Detect which cell encompasses the target text, then output its (X, Y) center coordinate. 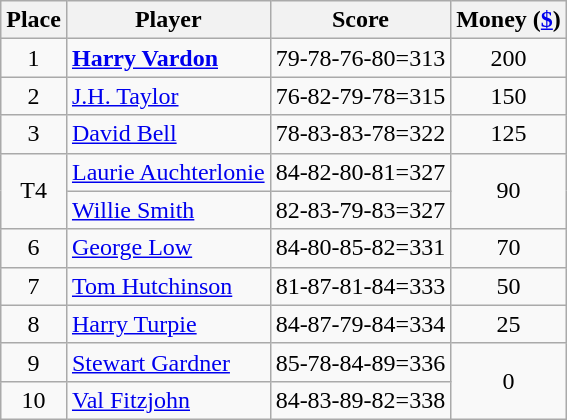
Place (34, 20)
8 (34, 324)
3 (34, 134)
84-83-89-82=338 (360, 400)
84-82-80-81=327 (360, 172)
85-78-84-89=336 (360, 362)
84-87-79-84=334 (360, 324)
200 (509, 58)
79-78-76-80=313 (360, 58)
82-83-79-83=327 (360, 210)
84-80-85-82=331 (360, 248)
Player (168, 20)
2 (34, 96)
81-87-81-84=333 (360, 286)
70 (509, 248)
10 (34, 400)
125 (509, 134)
78-83-83-78=322 (360, 134)
50 (509, 286)
25 (509, 324)
David Bell (168, 134)
Tom Hutchinson (168, 286)
T4 (34, 191)
1 (34, 58)
Money ($) (509, 20)
Harry Turpie (168, 324)
76-82-79-78=315 (360, 96)
6 (34, 248)
Val Fitzjohn (168, 400)
J.H. Taylor (168, 96)
Laurie Auchterlonie (168, 172)
George Low (168, 248)
0 (509, 381)
Willie Smith (168, 210)
7 (34, 286)
Score (360, 20)
Harry Vardon (168, 58)
Stewart Gardner (168, 362)
9 (34, 362)
150 (509, 96)
90 (509, 191)
